Detect which cell encompasses the target text, then output its [X, Y] center coordinate. 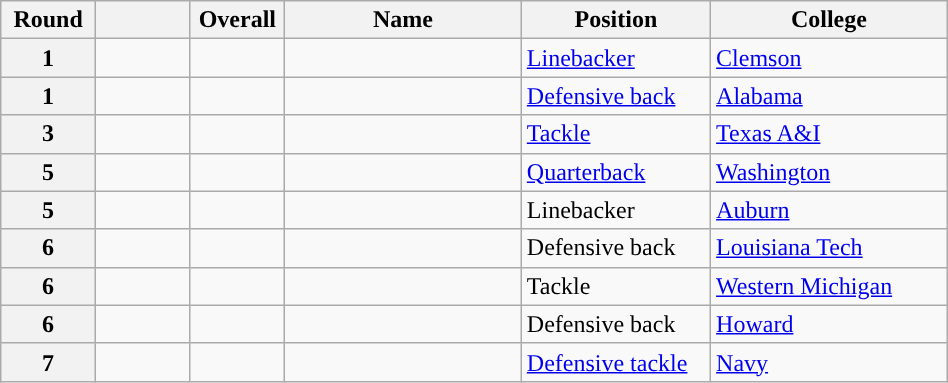
College [830, 20]
Name [404, 20]
Overall [238, 20]
Howard [830, 324]
Alabama [830, 96]
Round [48, 20]
Louisiana Tech [830, 248]
Washington [830, 172]
Position [616, 20]
7 [48, 362]
Navy [830, 362]
Western Michigan [830, 286]
Defensive tackle [616, 362]
Quarterback [616, 172]
Texas A&I [830, 134]
3 [48, 134]
Clemson [830, 58]
Auburn [830, 210]
